Determine the (x, y) coordinate at the center of the cell enclosing the given text.  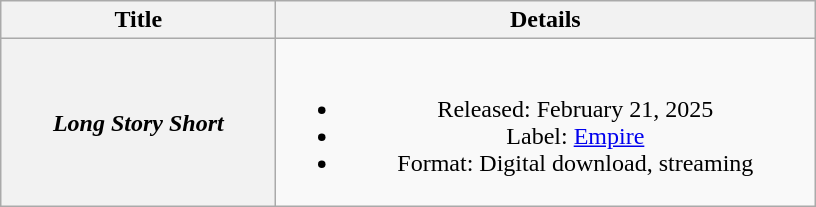
Details (546, 20)
Title (138, 20)
Released: February 21, 2025Label: EmpireFormat: Digital download, streaming (546, 122)
Long Story Short (138, 122)
